Locate the cell with the specified text and output its [x, y] center coordinate. 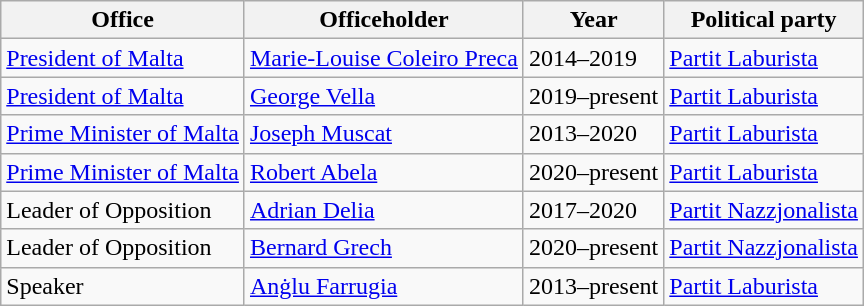
Adrian Delia [384, 210]
Robert Abela [384, 172]
George Vella [384, 96]
2017–2020 [593, 210]
Officeholder [384, 20]
2013–present [593, 286]
2014–2019 [593, 58]
2019–present [593, 96]
Anġlu Farrugia [384, 286]
Office [123, 20]
Marie-Louise Coleiro Preca [384, 58]
Political party [764, 20]
2013–2020 [593, 134]
Joseph Muscat [384, 134]
Year [593, 20]
Speaker [123, 286]
Bernard Grech [384, 248]
